Provide the [x, y] coordinate of the cell's center where the given text is located.  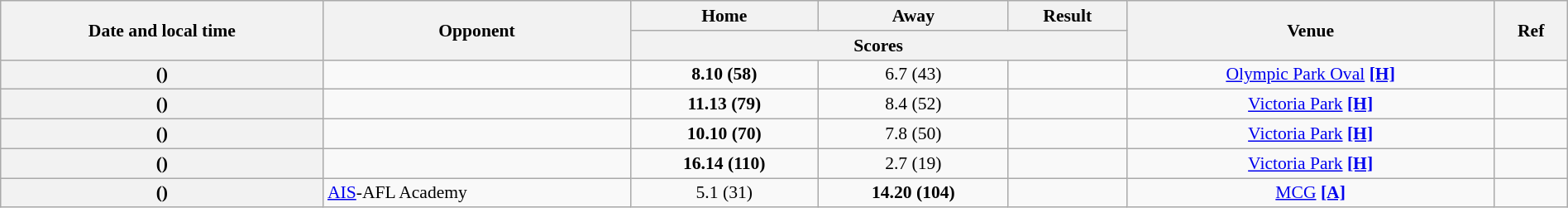
6.7 (43) [913, 75]
2.7 (19) [913, 163]
Ref [1531, 30]
Opponent [476, 30]
11.13 (79) [724, 104]
Scores [878, 46]
10.10 (70) [724, 134]
Away [913, 16]
Olympic Park Oval [H] [1310, 75]
Home [724, 16]
Result [1067, 16]
5.1 (31) [724, 193]
16.14 (110) [724, 163]
AIS-AFL Academy [476, 193]
7.8 (50) [913, 134]
14.20 (104) [913, 193]
Date and local time [162, 30]
MCG [A] [1310, 193]
8.4 (52) [913, 104]
8.10 (58) [724, 75]
Venue [1310, 30]
